Output the [x, y] coordinate of the center of the cell containing the given text.  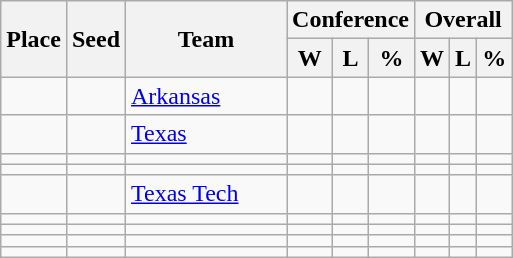
Team [206, 39]
Seed [96, 39]
Arkansas [206, 96]
Place [34, 39]
Texas Tech [206, 194]
Conference [351, 20]
Overall [462, 20]
Texas [206, 134]
